For the text-containing cell, return its midpoint in [X, Y] coordinate format. 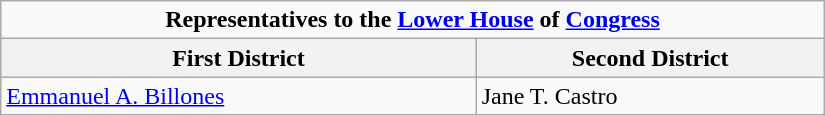
Jane T. Castro [650, 96]
First District [238, 58]
Emmanuel A. Billones [238, 96]
Second District [650, 58]
Representatives to the Lower House of Congress [413, 20]
